Return the (X, Y) coordinate for the center point of the cell that contains the specified text.  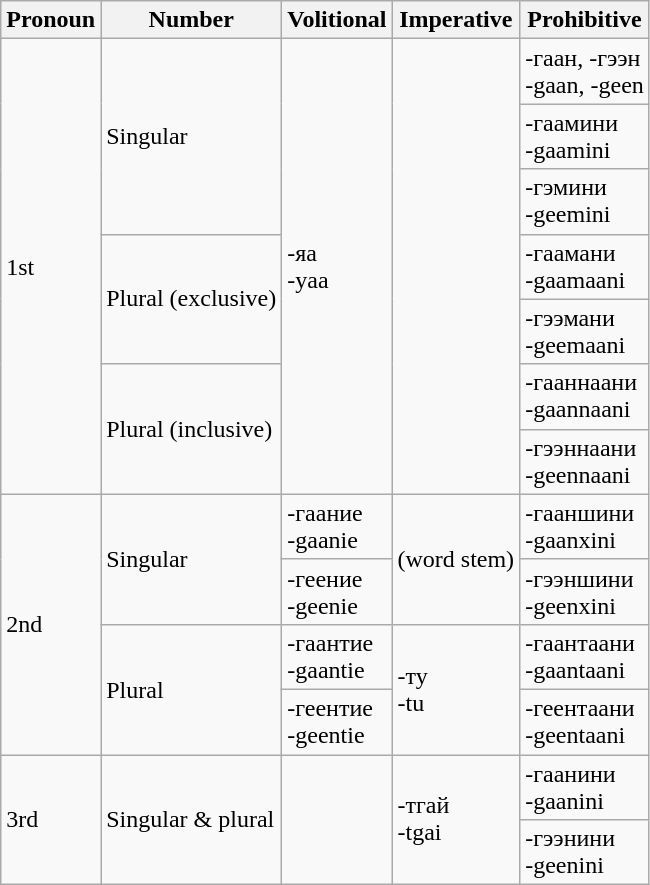
3rd (51, 819)
-геение-geenie (337, 592)
Plural (192, 689)
-гааншини-gaanxini (585, 526)
-гээншини-geenxini (585, 592)
-гээнини-geenini (585, 852)
-гаание-gaanie (337, 526)
-гэмини-geemini (585, 202)
-гааннаани-gaannaani (585, 396)
Singular & plural (192, 819)
-гаанини-gaanini (585, 786)
-геентие-geentie (337, 722)
Pronoun (51, 20)
-гаантие-gaantie (337, 656)
Plural (exclusive) (192, 299)
Prohibitive (585, 20)
Number (192, 20)
-гаантаани-gaantaani (585, 656)
-гээмани-geemaani (585, 332)
-тгай-tgai (456, 819)
-геентаани-geentaani (585, 722)
-гаан, -гээн-gaan, -geen (585, 72)
-гаамини-gaamini (585, 136)
-гээннаани-geennaani (585, 462)
1st (51, 266)
(word stem) (456, 559)
Volitional (337, 20)
-ту-tu (456, 689)
Plural (inclusive) (192, 429)
-яа-yaa (337, 266)
-гаамани-gaamaani (585, 266)
Imperative (456, 20)
2nd (51, 624)
